For the text-containing cell, return its midpoint in (x, y) coordinate format. 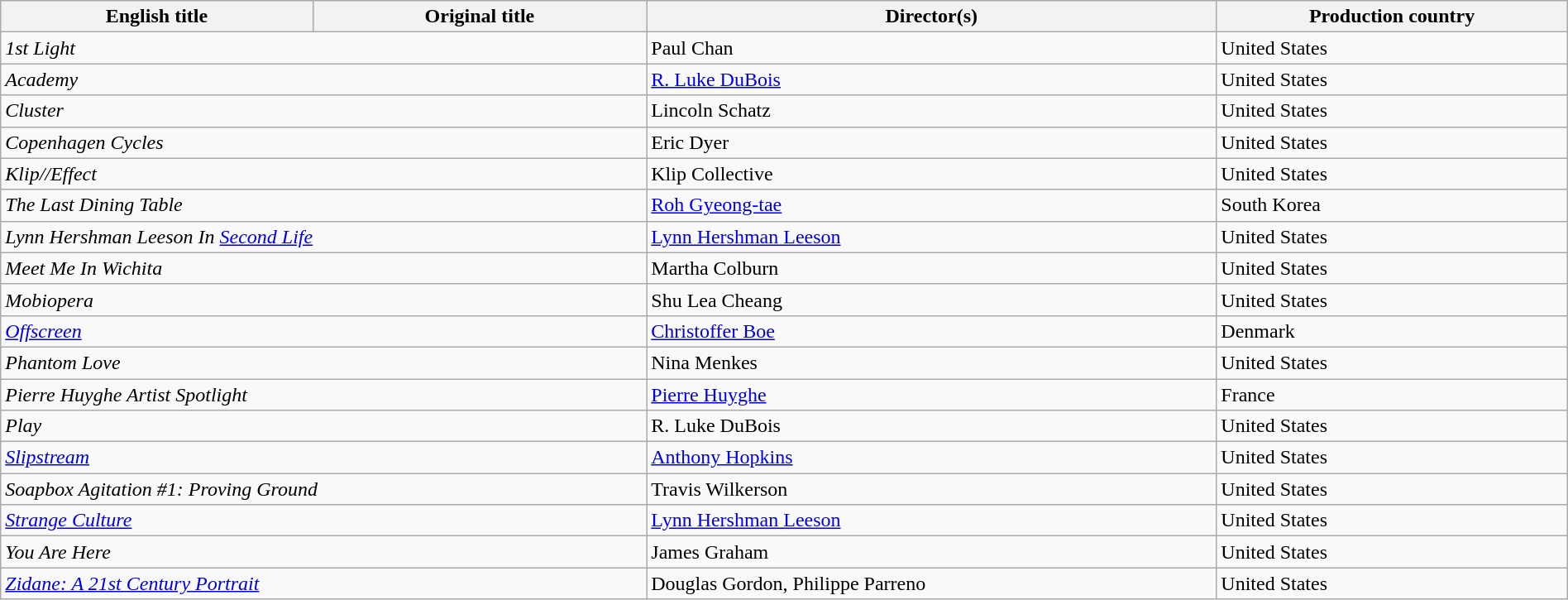
Director(s) (931, 17)
English title (157, 17)
France (1392, 395)
Copenhagen Cycles (324, 142)
1st Light (324, 48)
Pierre Huyghe Artist Spotlight (324, 395)
James Graham (931, 552)
The Last Dining Table (324, 205)
Play (324, 426)
Slipstream (324, 458)
Academy (324, 79)
Roh Gyeong-tae (931, 205)
Eric Dyer (931, 142)
Cluster (324, 111)
Offscreen (324, 331)
Shu Lea Cheang (931, 300)
Pierre Huyghe (931, 395)
Anthony Hopkins (931, 458)
Meet Me In Wichita (324, 268)
Klip Collective (931, 174)
Nina Menkes (931, 362)
Travis Wilkerson (931, 489)
Martha Colburn (931, 268)
Christoffer Boe (931, 331)
Soapbox Agitation #1: Proving Ground (324, 489)
Phantom Love (324, 362)
Klip//Effect (324, 174)
Production country (1392, 17)
Douglas Gordon, Philippe Parreno (931, 583)
Lynn Hershman Leeson In Second Life (324, 237)
Zidane: A 21st Century Portrait (324, 583)
You Are Here (324, 552)
South Korea (1392, 205)
Mobiopera (324, 300)
Strange Culture (324, 521)
Denmark (1392, 331)
Original title (480, 17)
Lincoln Schatz (931, 111)
Paul Chan (931, 48)
